Determine the [X, Y] coordinate at the center of the cell enclosing the given text.  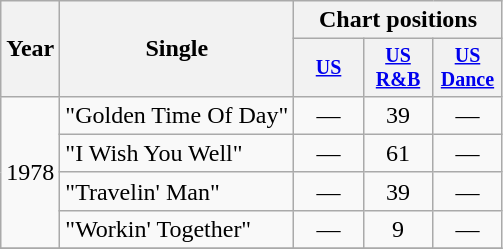
"I Wish You Well" [177, 153]
USDance [468, 68]
USR&B [398, 68]
61 [398, 153]
"Workin' Together" [177, 229]
9 [398, 229]
1978 [30, 172]
Year [30, 49]
"Travelin' Man" [177, 191]
Chart positions [398, 20]
Single [177, 49]
US [328, 68]
"Golden Time Of Day" [177, 115]
